Identify which cell holds the provided text, then report its (x, y) central coordinate. 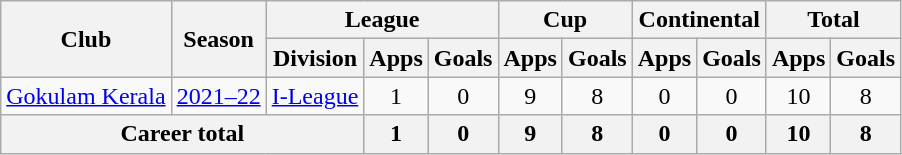
Total (833, 20)
Season (218, 39)
Career total (182, 134)
League (382, 20)
Continental (699, 20)
2021–22 (218, 96)
Division (315, 58)
Cup (565, 20)
Club (86, 39)
Gokulam Kerala (86, 96)
I-League (315, 96)
